Output the (x, y) coordinate of the center of the cell containing the given text.  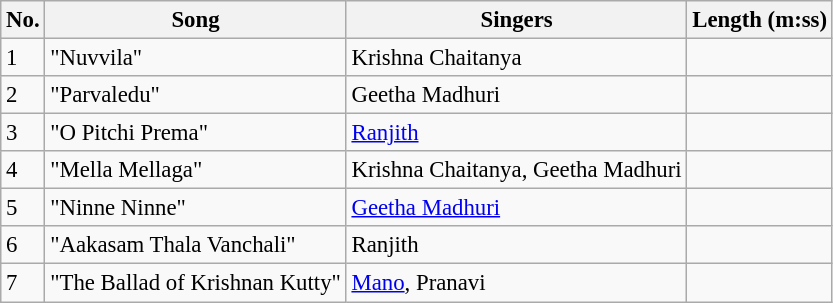
"Mella Mellaga" (196, 170)
Krishna Chaitanya, Geetha Madhuri (516, 170)
Length (m:ss) (760, 20)
4 (23, 170)
Mano, Pranavi (516, 283)
1 (23, 58)
2 (23, 95)
"Nuvvila" (196, 58)
5 (23, 208)
Song (196, 20)
"The Ballad of Krishnan Kutty" (196, 283)
"Aakasam Thala Vanchali" (196, 245)
Singers (516, 20)
Krishna Chaitanya (516, 58)
"O Pitchi Prema" (196, 133)
3 (23, 133)
"Parvaledu" (196, 95)
6 (23, 245)
No. (23, 20)
7 (23, 283)
"Ninne Ninne" (196, 208)
